Provide the [X, Y] coordinate of the cell's center where the given text is located.  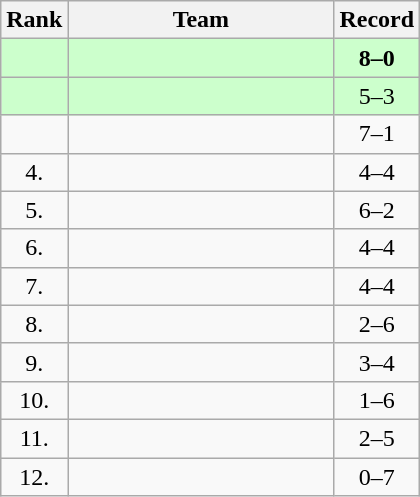
12. [34, 477]
9. [34, 362]
6. [34, 248]
1–6 [377, 400]
Rank [34, 20]
2–5 [377, 438]
Team [201, 20]
3–4 [377, 362]
7–1 [377, 134]
5. [34, 210]
Record [377, 20]
7. [34, 286]
4. [34, 172]
6–2 [377, 210]
8. [34, 324]
5–3 [377, 96]
8–0 [377, 58]
0–7 [377, 477]
2–6 [377, 324]
11. [34, 438]
10. [34, 400]
